Return the [X, Y] coordinate for the center point of the cell that contains the specified text.  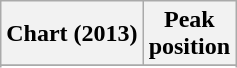
Chart (2013) [72, 34]
Peakposition [189, 34]
